Extract the [X, Y] coordinate from the center of the cell holding the provided text.  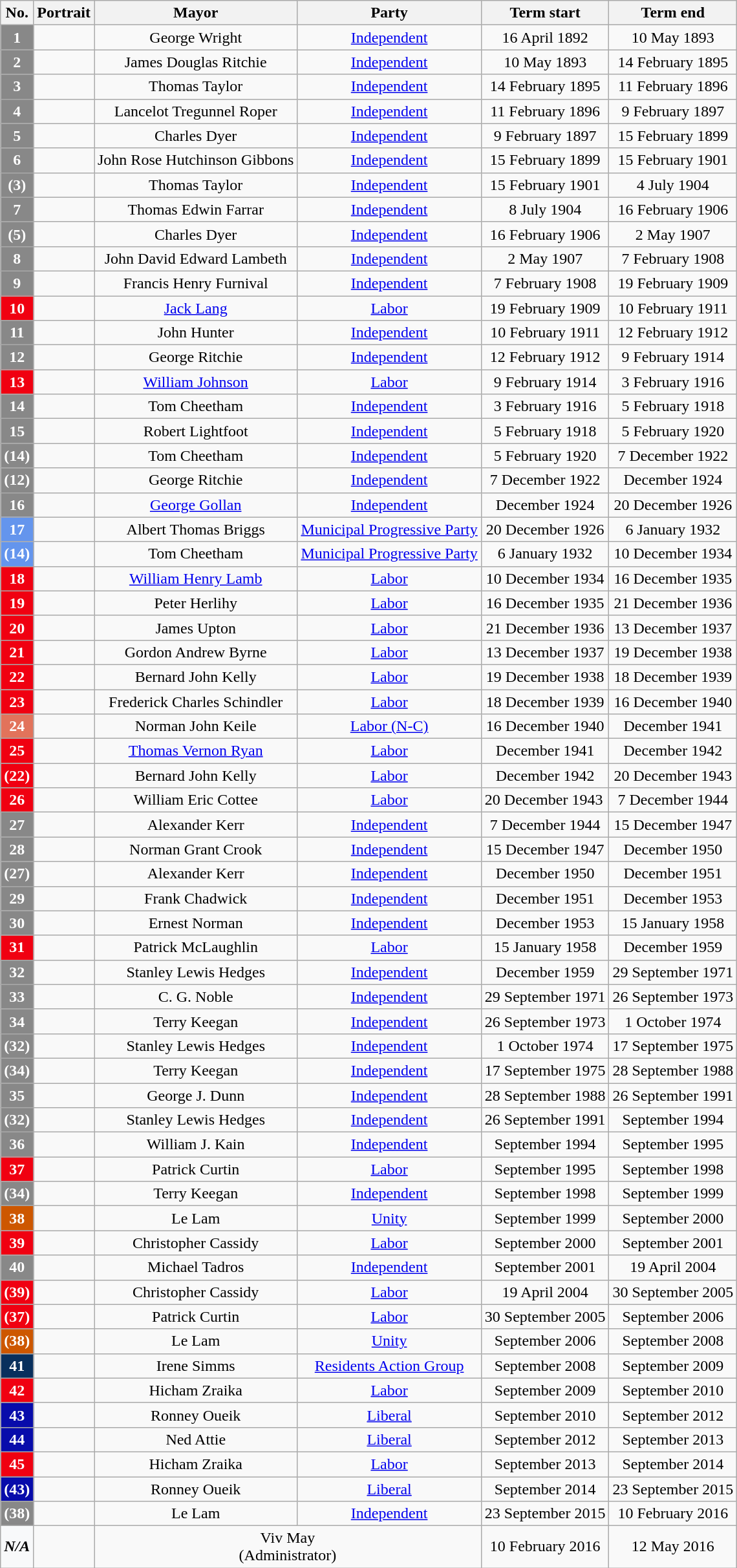
16 [17, 505]
8 July 1904 [545, 209]
William Johnson [196, 382]
37 [17, 1169]
(22) [17, 776]
34 [17, 1021]
Jack Lang [196, 308]
Patrick McLaughlin [196, 948]
44 [17, 1439]
25 [17, 751]
William J. Kain [196, 1145]
18 [17, 578]
Residents Action Group [389, 1366]
13 [17, 382]
4 July 1904 [673, 185]
1 [17, 37]
28 [17, 849]
20 [17, 628]
Robert Lightfoot [196, 431]
33 [17, 997]
Frank Chadwick [196, 898]
Viv May (Administrator) [288, 1547]
John David Edward Lambeth [196, 259]
Norman Grant Crook [196, 849]
32 [17, 972]
John Hunter [196, 333]
George Gollan [196, 505]
31 [17, 948]
John Rose Hutchinson Gibbons [196, 160]
41 [17, 1366]
23 [17, 701]
(43) [17, 1489]
42 [17, 1390]
7 [17, 209]
10 [17, 308]
No. [17, 13]
16 April 1892 [545, 37]
2 [17, 62]
15 [17, 431]
William Eric Cottee [196, 800]
C. G. Noble [196, 997]
James Douglas Ritchie [196, 62]
(12) [17, 480]
Albert Thomas Briggs [196, 529]
12 [17, 357]
Michael Tadros [196, 1267]
Ned Attie [196, 1439]
Gordon Andrew Byrne [196, 652]
27 [17, 825]
George J. Dunn [196, 1096]
26 [17, 800]
George Wright [196, 37]
Thomas Vernon Ryan [196, 751]
17 [17, 529]
(39) [17, 1292]
Lancelot Tregunnel Roper [196, 111]
5 [17, 136]
William Henry Lamb [196, 578]
36 [17, 1145]
(3) [17, 185]
N/A [17, 1547]
Peter Herlihy [196, 603]
Irene Simms [196, 1366]
45 [17, 1464]
Francis Henry Furnival [196, 283]
8 [17, 259]
3 [17, 87]
(5) [17, 234]
4 [17, 111]
6 [17, 160]
11 [17, 333]
24 [17, 726]
38 [17, 1218]
James Upton [196, 628]
30 [17, 923]
35 [17, 1096]
29 [17, 898]
12 May 2016 [673, 1547]
21 [17, 652]
Term end [673, 13]
19 [17, 603]
14 [17, 407]
Labor (N-C) [389, 726]
9 [17, 283]
22 [17, 677]
(37) [17, 1317]
Norman John Keile [196, 726]
Thomas Edwin Farrar [196, 209]
(27) [17, 874]
Portrait [64, 13]
40 [17, 1267]
43 [17, 1415]
Ernest Norman [196, 923]
Term start [545, 13]
Party [389, 13]
Mayor [196, 13]
Frederick Charles Schindler [196, 701]
39 [17, 1243]
